Return the (X, Y) coordinate for the center point of the cell that contains the specified text.  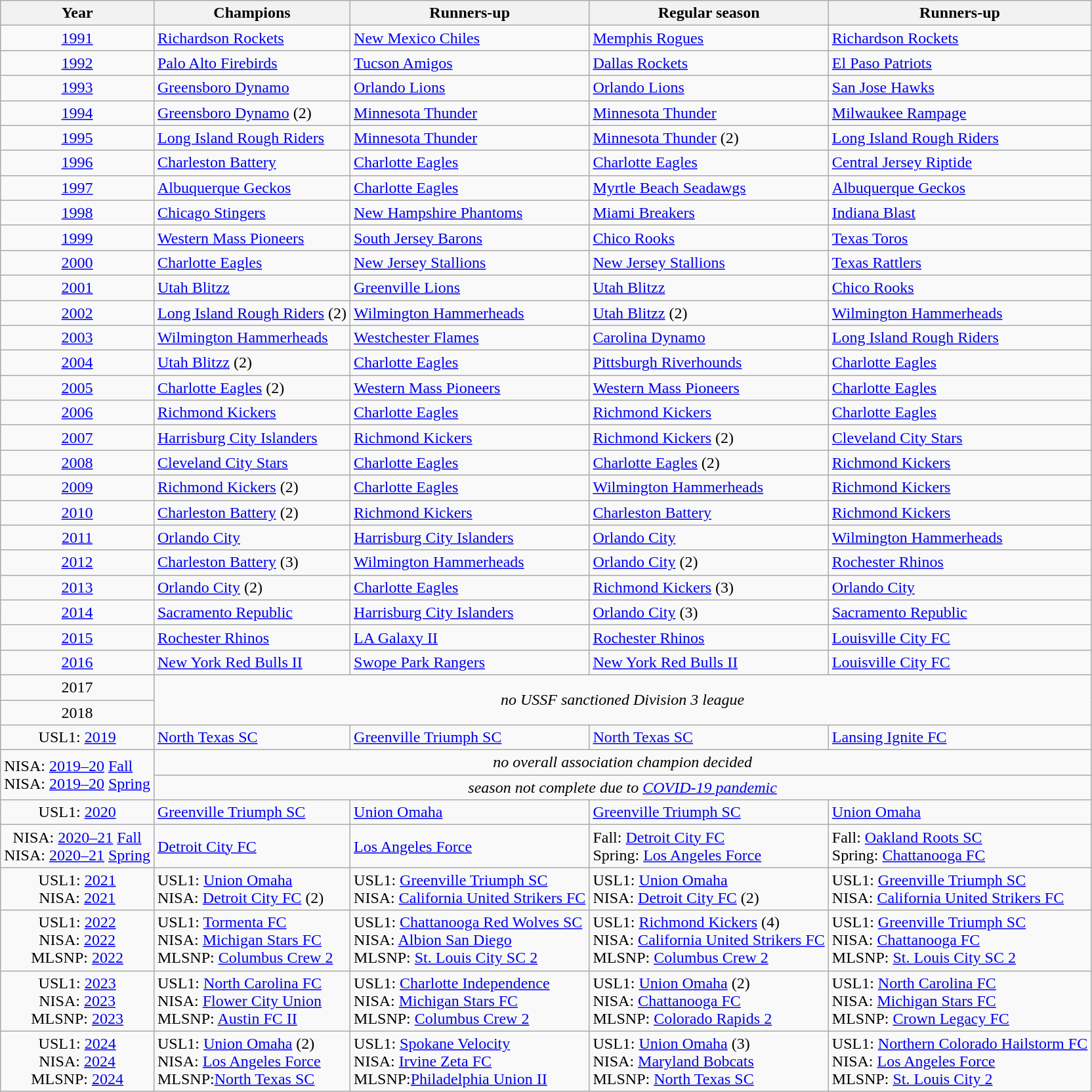
2002 (77, 313)
1996 (77, 163)
1997 (77, 188)
Fall: Oakland Roots SCSpring: Chattanooga FC (959, 847)
USL1: North Carolina FCNISA: Michigan Stars FCMLSNP: Crown Legacy FC (959, 1001)
Detroit City FC (252, 847)
no USSF sanctioned Division 3 league (622, 700)
2013 (77, 587)
NISA: 2020–21 FallNISA: 2020–21 Spring (77, 847)
Orlando City (3) (709, 612)
season not complete due to COVID-19 pandemic (622, 787)
Texas Rattlers (959, 262)
2006 (77, 413)
Westchester Flames (470, 338)
2000 (77, 262)
1993 (77, 88)
2009 (77, 488)
Regular season (709, 13)
Milwaukee Rampage (959, 113)
Dallas Rockets (709, 63)
Indiana Blast (959, 213)
USL1: North Carolina FCNISA: Flower City UnionMLSNP: Austin FC II (252, 1001)
USL1: 2020 (77, 812)
no overall association champion decided (622, 763)
2016 (77, 662)
USL1: 2019 (77, 738)
USL1: 2023NISA: 2023MLSNP: 2023 (77, 1001)
1999 (77, 238)
Minnesota Thunder (2) (709, 138)
2012 (77, 562)
USL1: Richmond Kickers (4)NISA: California United Strikers FCMLSNP: Columbus Crew 2 (709, 940)
USL1: Tormenta FCNISA: Michigan Stars FCMLSNP: Columbus Crew 2 (252, 940)
USL1: Union Omaha (3)NISA: Maryland BobcatsMLSNP: North Texas SC (709, 1061)
Charleston Battery (3) (252, 562)
2011 (77, 537)
USL1: 2021NISA: 2021 (77, 889)
Greensboro Dynamo (2) (252, 113)
USL1: 2024NISA: 2024MLSNP: 2024 (77, 1061)
1994 (77, 113)
Lansing Ignite FC (959, 738)
2017 (77, 687)
Los Angeles Force (470, 847)
1991 (77, 38)
USL1: Union Omaha (2)NISA: Chattanooga FCMLSNP: Colorado Rapids 2 (709, 1001)
El Paso Patriots (959, 63)
South Jersey Barons (470, 238)
USL1: Chattanooga Red Wolves SCNISA: Albion San DiegoMLSNP: St. Louis City SC 2 (470, 940)
2008 (77, 463)
Memphis Rogues (709, 38)
Champions (252, 13)
2005 (77, 388)
Chicago Stingers (252, 213)
Richmond Kickers (3) (709, 587)
Charleston Battery (2) (252, 513)
USL1: Greenville Triumph SCNISA: Chattanooga FCMLSNP: St. Louis City SC 2 (959, 940)
Central Jersey Riptide (959, 163)
Texas Toros (959, 238)
USL1: Northern Colorado Hailstorm FCNISA: Los Angeles ForceMLSNP: St. Louis City 2 (959, 1061)
Miami Breakers (709, 213)
2003 (77, 338)
NISA: 2019–20 FallNISA: 2019–20 Spring (77, 775)
Greensboro Dynamo (252, 88)
Greenville Lions (470, 287)
Myrtle Beach Seadawgs (709, 188)
Swope Park Rangers (470, 662)
New Hampshire Phantoms (470, 213)
2018 (77, 712)
Long Island Rough Riders (2) (252, 313)
Year (77, 13)
1998 (77, 213)
2014 (77, 612)
2010 (77, 513)
Tucson Amigos (470, 63)
San Jose Hawks (959, 88)
Carolina Dynamo (709, 338)
New Mexico Chiles (470, 38)
2004 (77, 363)
USL1: Charlotte IndependenceNISA: Michigan Stars FCMLSNP: Columbus Crew 2 (470, 1001)
USL1: Union Omaha (2)NISA: Los Angeles ForceMLSNP:North Texas SC (252, 1061)
1995 (77, 138)
LA Galaxy II (470, 637)
2015 (77, 637)
2007 (77, 438)
USL1: Spokane Velocity NISA: Irvine Zeta FCMLSNP:Philadelphia Union II (470, 1061)
Pittsburgh Riverhounds (709, 363)
1992 (77, 63)
USL1: 2022NISA: 2022MLSNP: 2022 (77, 940)
Fall: Detroit City FCSpring: Los Angeles Force (709, 847)
Palo Alto Firebirds (252, 63)
2001 (77, 287)
